Search for the cell housing the specified text and yield its [x, y] center coordinate. 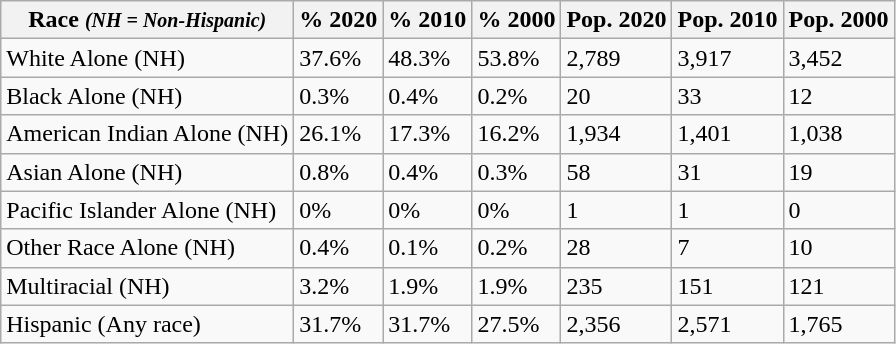
48.3% [428, 58]
151 [728, 286]
58 [616, 172]
American Indian Alone (NH) [148, 134]
1,401 [728, 134]
Pop. 2000 [838, 20]
27.5% [516, 324]
3,917 [728, 58]
% 2010 [428, 20]
31 [728, 172]
19 [838, 172]
121 [838, 286]
Black Alone (NH) [148, 96]
16.2% [516, 134]
% 2000 [516, 20]
1,934 [616, 134]
1,765 [838, 324]
12 [838, 96]
10 [838, 248]
0 [838, 210]
7 [728, 248]
2,571 [728, 324]
2,356 [616, 324]
Race (NH = Non-Hispanic) [148, 20]
3,452 [838, 58]
Hispanic (Any race) [148, 324]
26.1% [338, 134]
Other Race Alone (NH) [148, 248]
53.8% [516, 58]
0.8% [338, 172]
Asian Alone (NH) [148, 172]
20 [616, 96]
Pop. 2020 [616, 20]
Pop. 2010 [728, 20]
17.3% [428, 134]
2,789 [616, 58]
Pacific Islander Alone (NH) [148, 210]
White Alone (NH) [148, 58]
33 [728, 96]
1,038 [838, 134]
28 [616, 248]
0.1% [428, 248]
Multiracial (NH) [148, 286]
37.6% [338, 58]
% 2020 [338, 20]
235 [616, 286]
3.2% [338, 286]
